Return the (x, y) coordinate for the center point of the cell that contains the specified text.  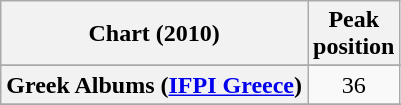
Peakposition (354, 34)
Greek Albums (IFPI Greece) (154, 85)
36 (354, 85)
Chart (2010) (154, 34)
